Return the (x, y) coordinate for the center point of the cell that contains the specified text.  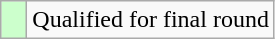
Qualified for final round (151, 20)
